Pinpoint the cell where the given text exists, returning its (x, y) midpoint coordinate. 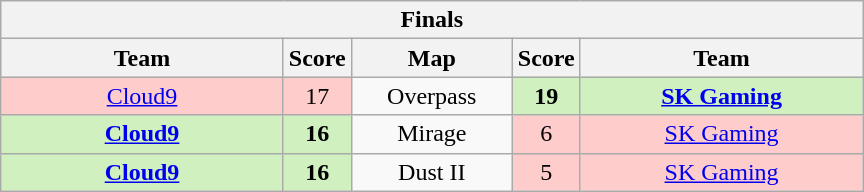
Mirage (432, 134)
Map (432, 58)
19 (546, 96)
Overpass (432, 96)
6 (546, 134)
17 (317, 96)
Finals (432, 20)
Dust II (432, 172)
5 (546, 172)
